Scan for the cell matching the given text and deliver its [X, Y] coordinate at center. 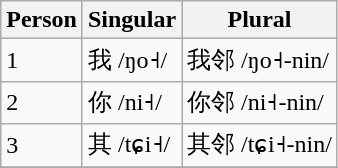
2 [42, 102]
我 /ŋo˧/ [132, 60]
Plural [260, 20]
其 /tɕi˧/ [132, 146]
3 [42, 146]
我邻 /ŋo˧-nin/ [260, 60]
Person [42, 20]
你 /ni˧/ [132, 102]
你邻 /ni˧-nin/ [260, 102]
其邻 /tɕi˧-nin/ [260, 146]
Singular [132, 20]
1 [42, 60]
